Return (x, y) of the center of cell containing provided text 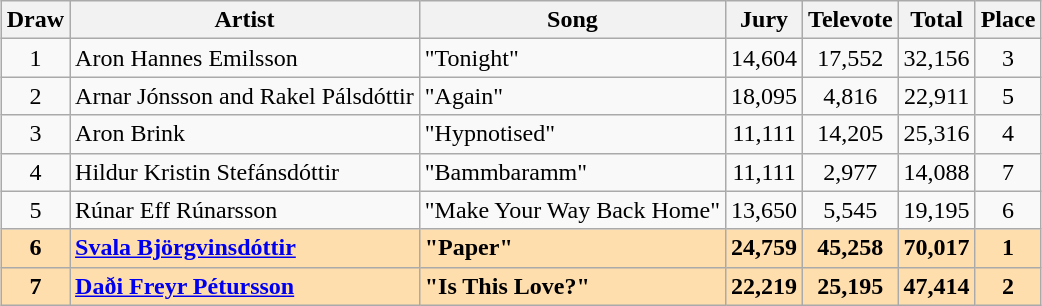
Daði Freyr Pétursson (245, 286)
Aron Brink (245, 134)
70,017 (936, 248)
Place (1008, 20)
"Hypnotised" (572, 134)
4,816 (850, 96)
Arnar Jónsson and Rakel Pálsdóttir (245, 96)
14,604 (764, 58)
"Paper" (572, 248)
Jury (764, 20)
Hildur Kristin Stefánsdóttir (245, 172)
22,219 (764, 286)
"Make Your Way Back Home" (572, 210)
14,205 (850, 134)
13,650 (764, 210)
Rúnar Eff Rúnarsson (245, 210)
"Bammbaramm" (572, 172)
45,258 (850, 248)
Svala Björgvinsdóttir (245, 248)
Draw (35, 20)
Total (936, 20)
Televote (850, 20)
19,195 (936, 210)
5,545 (850, 210)
"Is This Love?" (572, 286)
Artist (245, 20)
25,195 (850, 286)
17,552 (850, 58)
14,088 (936, 172)
32,156 (936, 58)
"Again" (572, 96)
47,414 (936, 286)
22,911 (936, 96)
2,977 (850, 172)
Song (572, 20)
25,316 (936, 134)
18,095 (764, 96)
24,759 (764, 248)
Aron Hannes Emilsson (245, 58)
"Tonight" (572, 58)
